Output the (x, y) coordinate of the center of the cell containing the given text.  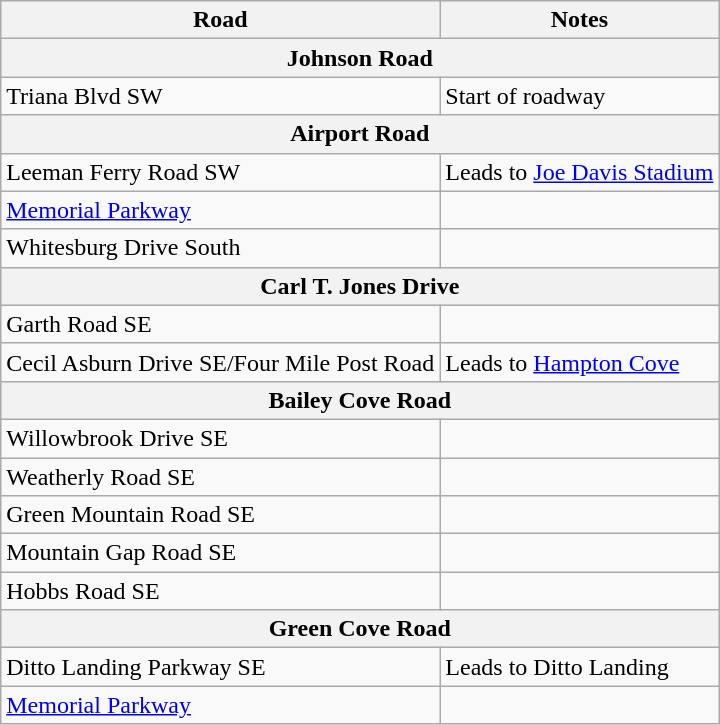
Ditto Landing Parkway SE (220, 667)
Weatherly Road SE (220, 477)
Hobbs Road SE (220, 591)
Green Cove Road (360, 629)
Leads to Joe Davis Stadium (580, 172)
Green Mountain Road SE (220, 515)
Mountain Gap Road SE (220, 553)
Notes (580, 20)
Bailey Cove Road (360, 400)
Leads to Hampton Cove (580, 362)
Johnson Road (360, 58)
Carl T. Jones Drive (360, 286)
Cecil Asburn Drive SE/Four Mile Post Road (220, 362)
Willowbrook Drive SE (220, 438)
Road (220, 20)
Triana Blvd SW (220, 96)
Start of roadway (580, 96)
Leeman Ferry Road SW (220, 172)
Garth Road SE (220, 324)
Airport Road (360, 134)
Leads to Ditto Landing (580, 667)
Whitesburg Drive South (220, 248)
